Provide the [x, y] coordinate of the cell's center where the given text is located.  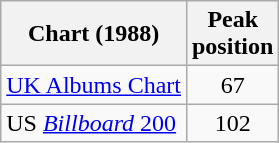
67 [232, 85]
UK Albums Chart [94, 85]
US Billboard 200 [94, 123]
Chart (1988) [94, 34]
102 [232, 123]
Peakposition [232, 34]
